Find where the given text appears and provide that cell's center as [X, Y] coordinate. 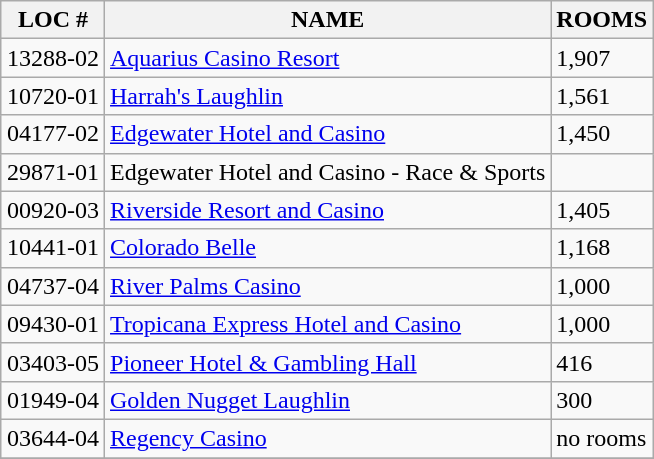
416 [602, 362]
00920-03 [52, 210]
Regency Casino [328, 438]
03644-04 [52, 438]
03403-05 [52, 362]
1,561 [602, 96]
09430-01 [52, 324]
Edgewater Hotel and Casino [328, 134]
01949-04 [52, 400]
Golden Nugget Laughlin [328, 400]
300 [602, 400]
Harrah's Laughlin [328, 96]
ROOMS [602, 20]
River Palms Casino [328, 286]
1,405 [602, 210]
1,168 [602, 248]
13288-02 [52, 58]
Aquarius Casino Resort [328, 58]
Edgewater Hotel and Casino - Race & Sports [328, 172]
1,450 [602, 134]
Pioneer Hotel & Gambling Hall [328, 362]
04177-02 [52, 134]
NAME [328, 20]
Riverside Resort and Casino [328, 210]
04737-04 [52, 286]
29871-01 [52, 172]
Colorado Belle [328, 248]
1,907 [602, 58]
10720-01 [52, 96]
LOC # [52, 20]
no rooms [602, 438]
Tropicana Express Hotel and Casino [328, 324]
10441-01 [52, 248]
